Pinpoint the cell where the given text exists, returning its [X, Y] midpoint coordinate. 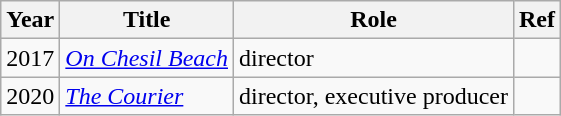
On Chesil Beach [147, 58]
Ref [536, 20]
Role [374, 20]
2017 [30, 58]
The Courier [147, 96]
2020 [30, 96]
director [374, 58]
Title [147, 20]
Year [30, 20]
director, executive producer [374, 96]
